Scan for the cell matching the given text and deliver its (x, y) coordinate at center. 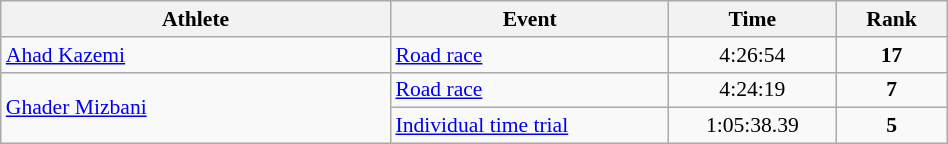
17 (892, 55)
Rank (892, 19)
4:26:54 (752, 55)
1:05:38.39 (752, 126)
5 (892, 126)
Individual time trial (529, 126)
Time (752, 19)
Ghader Mizbani (196, 108)
Ahad Kazemi (196, 55)
Athlete (196, 19)
Event (529, 19)
4:24:19 (752, 90)
7 (892, 90)
